Extract the (x, y) coordinate from the center of the cell holding the provided text.  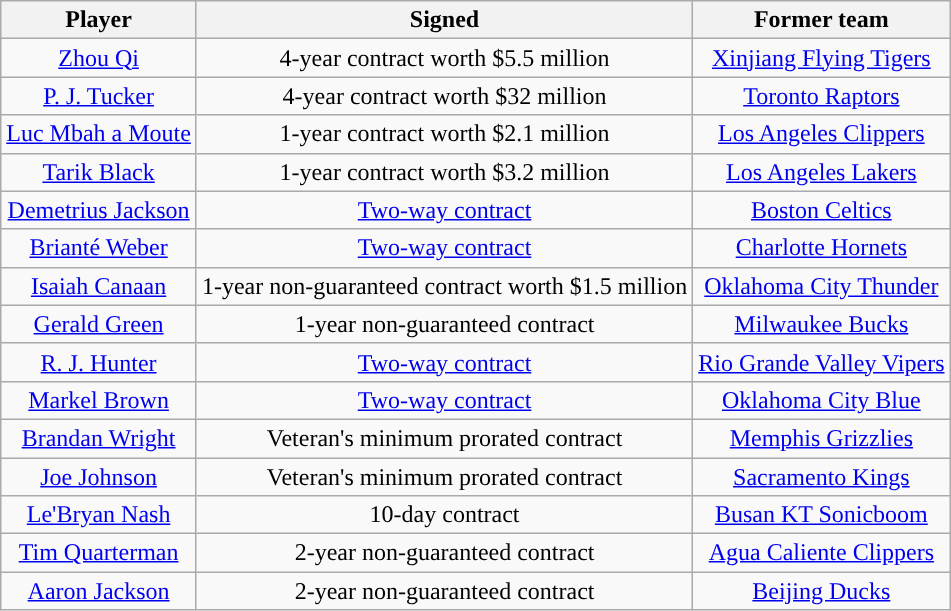
Milwaukee Bucks (822, 324)
Le'Bryan Nash (99, 515)
Los Angeles Lakers (822, 172)
Boston Celtics (822, 210)
Isaiah Canaan (99, 286)
Player (99, 20)
Oklahoma City Thunder (822, 286)
Tim Quarterman (99, 553)
1-year contract worth $3.2 million (444, 172)
Aaron Jackson (99, 591)
10-day contract (444, 515)
Toronto Raptors (822, 96)
P. J. Tucker (99, 96)
1-year non-guaranteed contract worth $1.5 million (444, 286)
Zhou Qi (99, 58)
Tarik Black (99, 172)
4-year contract worth $32 million (444, 96)
Memphis Grizzlies (822, 438)
Joe Johnson (99, 477)
Agua Caliente Clippers (822, 553)
Gerald Green (99, 324)
1-year contract worth $2.1 million (444, 134)
Oklahoma City Blue (822, 400)
Signed (444, 20)
Charlotte Hornets (822, 248)
Luc Mbah a Moute (99, 134)
Brianté Weber (99, 248)
R. J. Hunter (99, 362)
Los Angeles Clippers (822, 134)
Rio Grande Valley Vipers (822, 362)
Xinjiang Flying Tigers (822, 58)
4-year contract worth $5.5 million (444, 58)
Brandan Wright (99, 438)
Demetrius Jackson (99, 210)
Beijing Ducks (822, 591)
Sacramento Kings (822, 477)
Former team (822, 20)
Markel Brown (99, 400)
Busan KT Sonicboom (822, 515)
1-year non-guaranteed contract (444, 324)
